Locate the cell with the specified text and output its [X, Y] center coordinate. 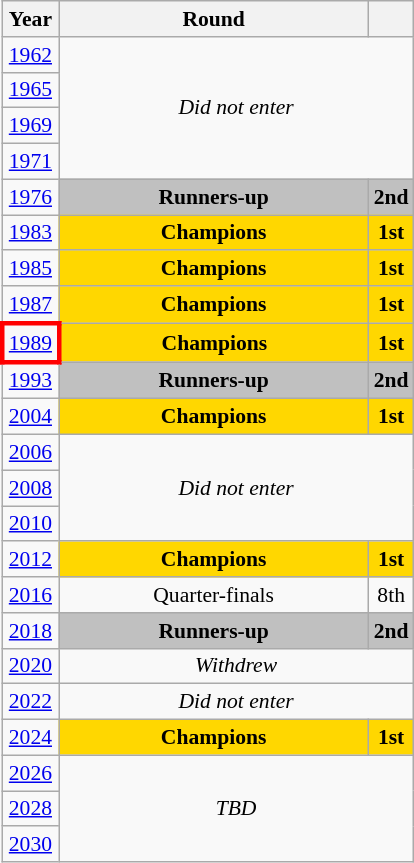
1969 [30, 126]
2008 [30, 488]
2020 [30, 666]
1993 [30, 380]
TBD [236, 808]
2010 [30, 524]
2016 [30, 595]
Withdrew [236, 666]
8th [392, 595]
2018 [30, 631]
1962 [30, 55]
2030 [30, 845]
2028 [30, 809]
2026 [30, 773]
2006 [30, 453]
1983 [30, 233]
1987 [30, 304]
1971 [30, 162]
1976 [30, 197]
Round [214, 19]
Quarter-finals [214, 595]
2022 [30, 702]
1989 [30, 342]
Year [30, 19]
1985 [30, 269]
1965 [30, 90]
2024 [30, 738]
2004 [30, 417]
2012 [30, 560]
